Pinpoint the cell where the given text exists, returning its (X, Y) midpoint coordinate. 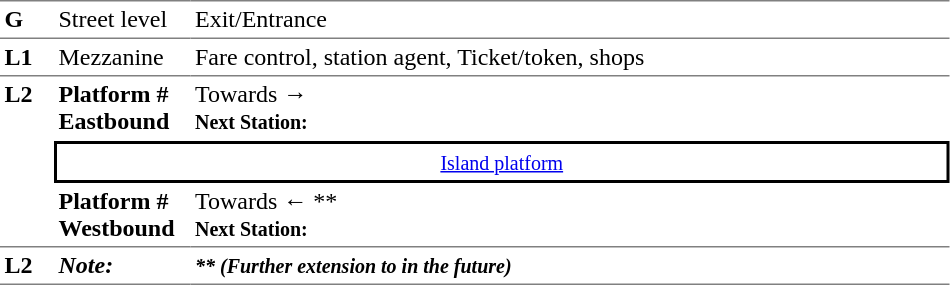
Fare control, station agent, Ticket/token, shops (570, 58)
Platform #Eastbound (122, 108)
L1 (27, 58)
Mezzanine (122, 58)
Street level (122, 20)
Exit/Entrance (570, 20)
Towards ← **Next Station: (570, 215)
L2 (27, 162)
Island platform (502, 162)
Platform #Westbound (122, 215)
G (27, 20)
Towards → Next Station: (570, 108)
